From the cell containing the given text, extract its center point as (X, Y) coordinate. 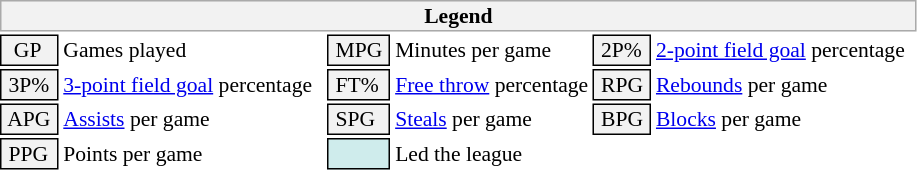
GP (30, 50)
Blocks per game (785, 120)
SPG (359, 120)
APG (30, 120)
Games played (193, 50)
3P% (30, 85)
PPG (30, 154)
MPG (359, 50)
2P% (622, 50)
RPG (622, 85)
3-point field goal percentage (193, 85)
2-point field goal percentage (785, 50)
Led the league (492, 154)
Minutes per game (492, 50)
Legend (458, 16)
Free throw percentage (492, 85)
Steals per game (492, 120)
Points per game (193, 154)
FT% (359, 85)
Assists per game (193, 120)
BPG (622, 120)
Rebounds per game (785, 85)
